Extract the [x, y] coordinate from the center of the cell holding the provided text.  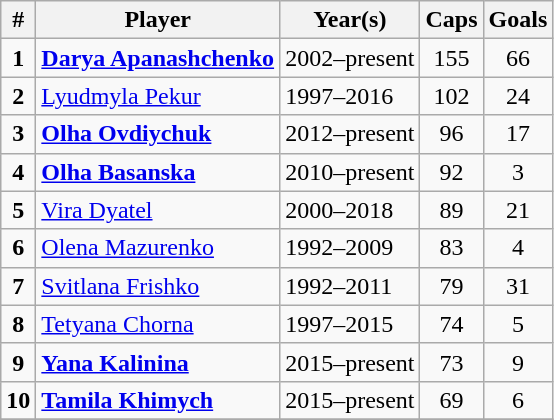
Lyudmyla Pekur [158, 96]
2002–present [350, 58]
Goals [518, 20]
31 [518, 286]
10 [18, 400]
7 [18, 286]
2010–present [350, 172]
21 [518, 210]
1997–2015 [350, 324]
Yana Kalinina [158, 362]
73 [452, 362]
2012–present [350, 134]
24 [518, 96]
# [18, 20]
Tamila Khimych [158, 400]
Year(s) [350, 20]
96 [452, 134]
Svitlana Frishko [158, 286]
89 [452, 210]
Olha Basanska [158, 172]
1992–2011 [350, 286]
17 [518, 134]
66 [518, 58]
2000–2018 [350, 210]
Player [158, 20]
Caps [452, 20]
102 [452, 96]
Olena Mazurenko [158, 248]
Darya Apanashchenko [158, 58]
155 [452, 58]
8 [18, 324]
92 [452, 172]
83 [452, 248]
69 [452, 400]
Olha Ovdiychuk [158, 134]
Tetyana Chorna [158, 324]
74 [452, 324]
2 [18, 96]
Vira Dyatel [158, 210]
79 [452, 286]
1997–2016 [350, 96]
1 [18, 58]
1992–2009 [350, 248]
